For the text-containing cell, return its midpoint in (x, y) coordinate format. 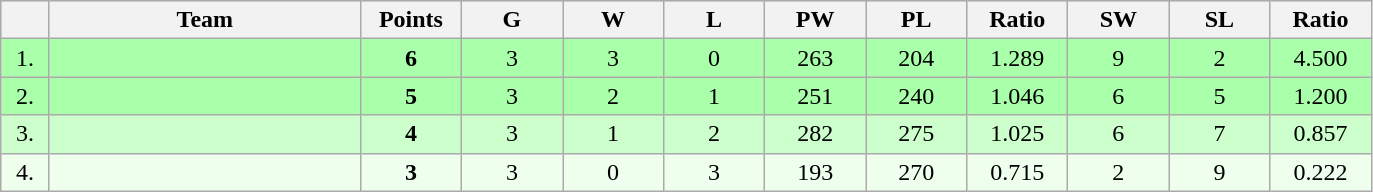
1.289 (1018, 58)
0.715 (1018, 172)
SW (1118, 20)
263 (816, 58)
0.857 (1320, 134)
1.200 (1320, 96)
G (512, 20)
4 (410, 134)
1.046 (1018, 96)
1.025 (1018, 134)
3. (26, 134)
1. (26, 58)
PL (916, 20)
282 (816, 134)
SL (1220, 20)
0.222 (1320, 172)
240 (916, 96)
4. (26, 172)
204 (916, 58)
Team (204, 20)
L (714, 20)
W (612, 20)
7 (1220, 134)
4.500 (1320, 58)
Points (410, 20)
251 (816, 96)
275 (916, 134)
PW (816, 20)
2. (26, 96)
193 (816, 172)
270 (916, 172)
